Determine the [X, Y] coordinate at the center of the cell enclosing the given text.  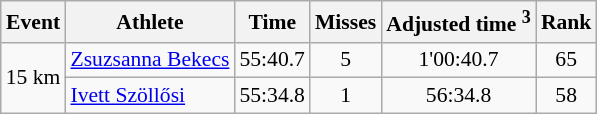
56:34.8 [458, 96]
Time [272, 22]
Ivett Szöllősi [150, 96]
Rank [566, 22]
55:40.7 [272, 60]
Zsuzsanna Bekecs [150, 60]
5 [346, 60]
Athlete [150, 22]
58 [566, 96]
Misses [346, 22]
Event [34, 22]
55:34.8 [272, 96]
1'00:40.7 [458, 60]
65 [566, 60]
Adjusted time 3 [458, 22]
1 [346, 96]
15 km [34, 78]
